Return the [X, Y] coordinate for the center point of the cell that contains the specified text.  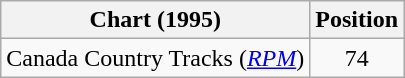
Canada Country Tracks (RPM) [156, 58]
Position [357, 20]
74 [357, 58]
Chart (1995) [156, 20]
